Capture the cell that displays the provided text and extract its (X, Y) central coordinate. 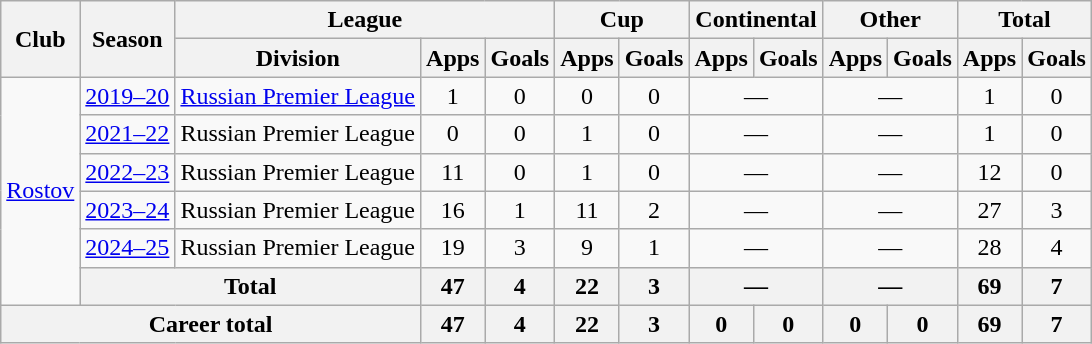
Season (128, 39)
Club (40, 39)
Rostov (40, 191)
2021–22 (128, 134)
2 (654, 210)
Continental (756, 20)
16 (453, 210)
28 (989, 248)
2022–23 (128, 172)
27 (989, 210)
2024–25 (128, 248)
League (365, 20)
2019–20 (128, 96)
9 (587, 248)
12 (989, 172)
2023–24 (128, 210)
Division (298, 58)
Career total (211, 324)
19 (453, 248)
Other (890, 20)
Cup (622, 20)
